Pinpoint the cell where the given text exists, returning its (x, y) midpoint coordinate. 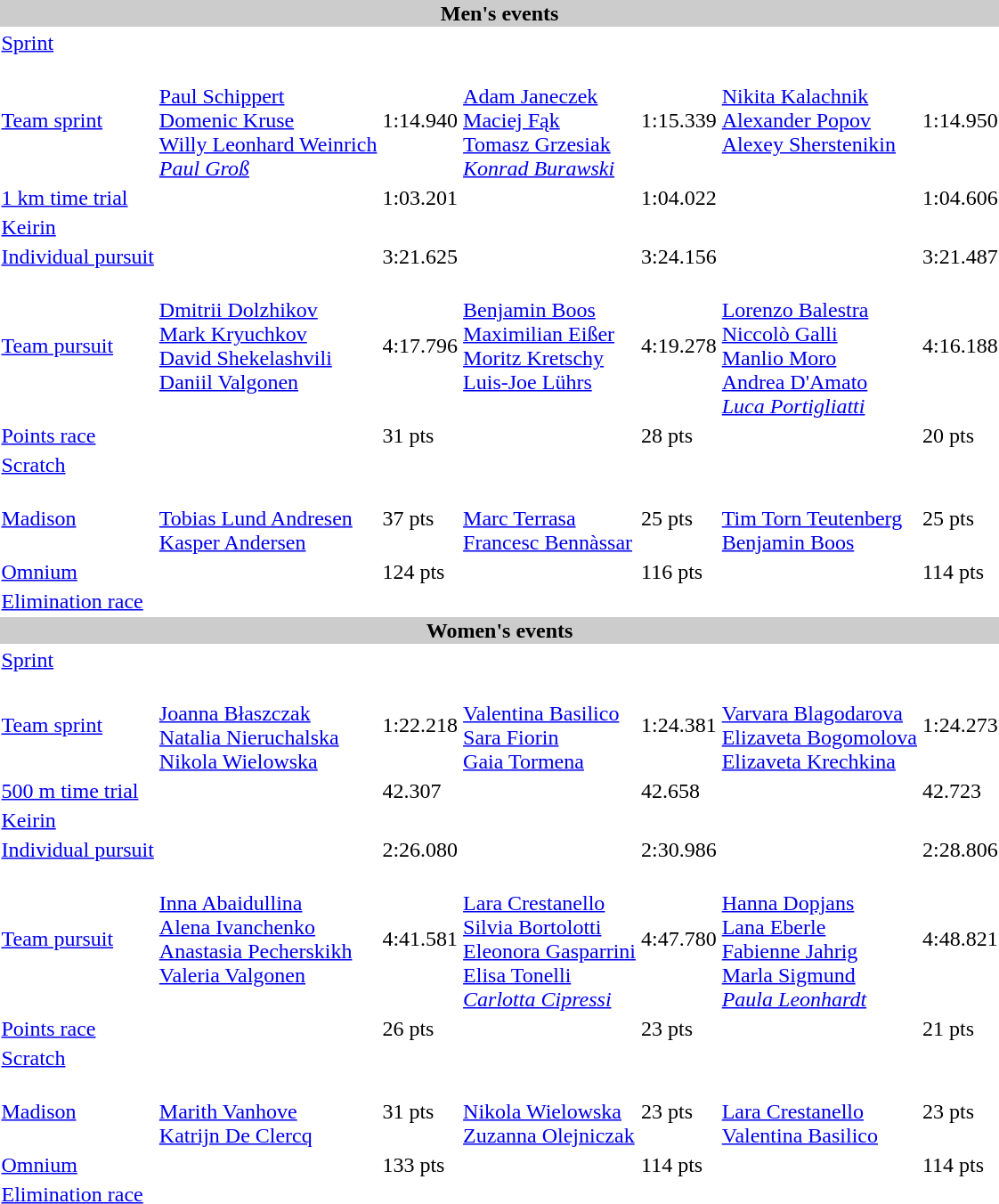
Benjamin BoosMaximilian EißerMoritz KretschyLuis-Joe Lührs (550, 346)
4:17.796 (420, 346)
Hanna DopjansLana EberleFabienne JahrigMarla SigmundPaula Leonhardt (819, 939)
1:04.022 (679, 198)
Dmitrii DolzhikovMark KryuchkovDavid ShekelashviliDaniil Valgonen (268, 346)
Men's events (499, 13)
Valentina BasilicoSara FiorinGaia Tormena (550, 725)
Lorenzo BalestraNiccolò GalliManlio MoroAndrea D'AmatoLuca Portigliatti (819, 346)
Nikola WielowskaZuzanna Olejniczak (550, 1111)
Marith VanhoveKatrijn De Clercq (268, 1111)
4:19.278 (679, 346)
4:47.780 (679, 939)
Paul SchippertDomenic KruseWilly Leonhard WeinrichPaul Groß (268, 120)
21 pts (960, 1029)
Lara CrestanelloValentina Basilico (819, 1111)
Nikita KalachnikAlexander PopovAlexey Sherstenikin (819, 120)
2:28.806 (960, 850)
Tobias Lund AndresenKasper Andersen (268, 518)
26 pts (420, 1029)
3:24.156 (679, 256)
Inna AbaidullinaAlena IvanchenkoAnastasia PecherskikhValeria Valgonen (268, 939)
1:15.339 (679, 120)
2:30.986 (679, 850)
Marc TerrasaFrancesc Bennàssar (550, 518)
42.723 (960, 791)
1:14.950 (960, 120)
Joanna BłaszczakNatalia NieruchalskaNikola Wielowska (268, 725)
20 pts (960, 435)
3:21.487 (960, 256)
1:14.940 (420, 120)
42.307 (420, 791)
4:41.581 (420, 939)
1:03.201 (420, 198)
124 pts (420, 572)
1:04.606 (960, 198)
2:26.080 (420, 850)
1 km time trial (77, 198)
4:16.188 (960, 346)
28 pts (679, 435)
Lara CrestanelloSilvia BortolottiEleonora GasparriniElisa TonelliCarlotta Cipressi (550, 939)
Varvara BlagodarovaElizaveta BogomolovaElizaveta Krechkina (819, 725)
1:22.218 (420, 725)
Women's events (499, 630)
500 m time trial (77, 791)
Elimination race (77, 601)
4:48.821 (960, 939)
3:21.625 (420, 256)
37 pts (420, 518)
1:24.273 (960, 725)
42.658 (679, 791)
Adam JaneczekMaciej FąkTomasz GrzesiakKonrad Burawski (550, 120)
1:24.381 (679, 725)
Tim Torn TeutenbergBenjamin Boos (819, 518)
133 pts (420, 1165)
116 pts (679, 572)
